Output the [X, Y] coordinate of the center of the cell containing the given text.  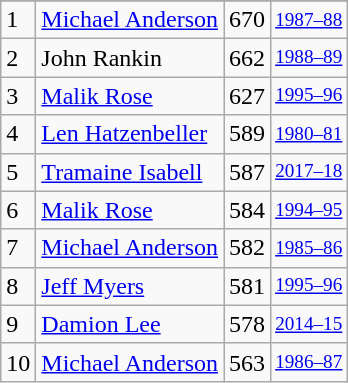
3 [18, 96]
1 [18, 20]
584 [248, 210]
662 [248, 58]
1986–87 [309, 362]
1994–95 [309, 210]
563 [248, 362]
Jeff Myers [130, 286]
581 [248, 286]
578 [248, 324]
5 [18, 172]
2014–15 [309, 324]
2017–18 [309, 172]
2 [18, 58]
John Rankin [130, 58]
Len Hatzenbeller [130, 134]
1987–88 [309, 20]
587 [248, 172]
627 [248, 96]
6 [18, 210]
670 [248, 20]
9 [18, 324]
Tramaine Isabell [130, 172]
8 [18, 286]
7 [18, 248]
1988–89 [309, 58]
589 [248, 134]
Damion Lee [130, 324]
4 [18, 134]
10 [18, 362]
582 [248, 248]
1980–81 [309, 134]
1985–86 [309, 248]
